Return (x, y) of the center of cell containing provided text 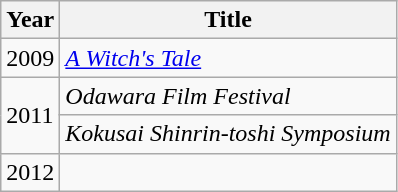
2011 (30, 115)
Odawara Film Festival (228, 96)
2009 (30, 58)
2012 (30, 172)
Title (228, 20)
Kokusai Shinrin-toshi Symposium (228, 134)
Year (30, 20)
A Witch's Tale (228, 58)
